Identify which cell holds the provided text, then report its (X, Y) central coordinate. 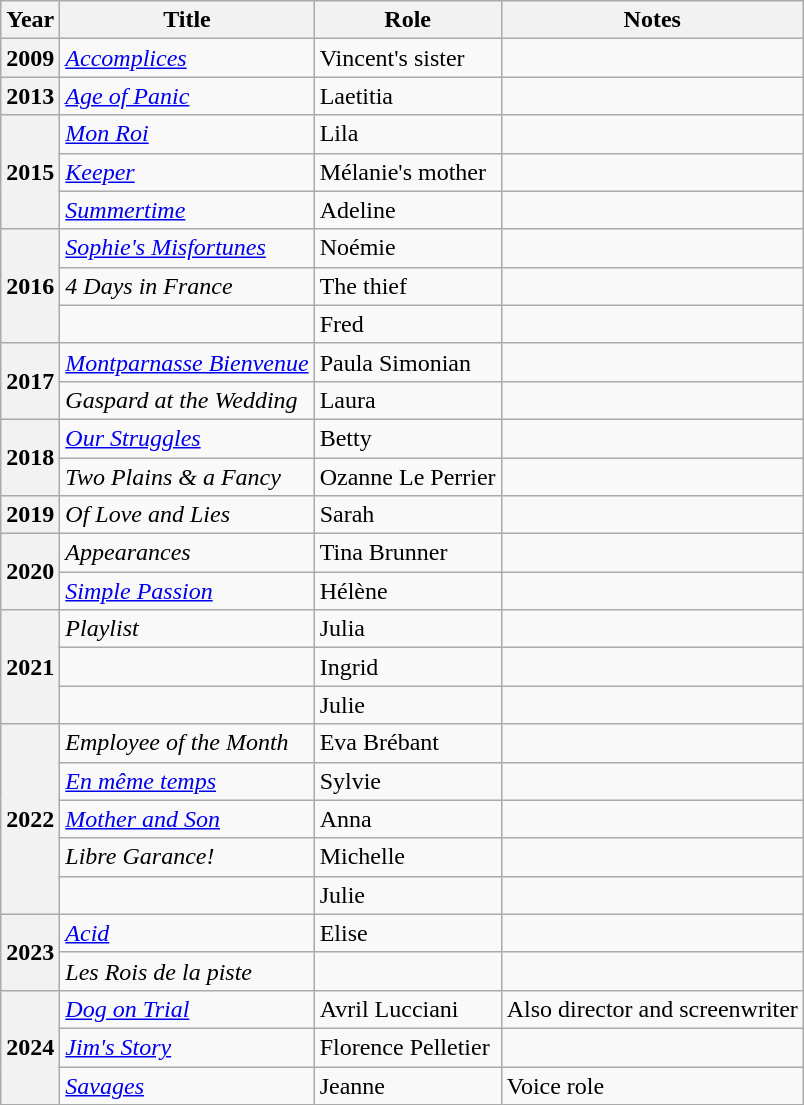
Noémie (408, 248)
Ozanne Le Perrier (408, 477)
Also director and screenwriter (652, 1009)
Lila (408, 134)
Playlist (187, 629)
Sylvie (408, 781)
2016 (30, 286)
Appearances (187, 553)
Vincent's sister (408, 58)
2017 (30, 381)
Keeper (187, 172)
Tina Brunner (408, 553)
2015 (30, 172)
2020 (30, 572)
Voice role (652, 1085)
Mon Roi (187, 134)
Notes (652, 20)
Jeanne (408, 1085)
2013 (30, 96)
Two Plains & a Fancy (187, 477)
Role (408, 20)
Anna (408, 819)
Accomplices (187, 58)
2022 (30, 819)
Les Rois de la piste (187, 971)
Eva Brébant (408, 743)
Mélanie's mother (408, 172)
Simple Passion (187, 591)
2023 (30, 952)
2019 (30, 515)
Hélène (408, 591)
Ingrid (408, 667)
Libre Garance! (187, 857)
Montparnasse Bienvenue (187, 362)
Sophie's Misfortunes (187, 248)
En même temps (187, 781)
Laetitia (408, 96)
Our Struggles (187, 438)
Avril Lucciani (408, 1009)
Age of Panic (187, 96)
The thief (408, 286)
Julia (408, 629)
Betty (408, 438)
Title (187, 20)
4 Days in France (187, 286)
Dog on Trial (187, 1009)
Mother and Son (187, 819)
Laura (408, 400)
Gaspard at the Wedding (187, 400)
Michelle (408, 857)
Sarah (408, 515)
Of Love and Lies (187, 515)
Jim's Story (187, 1047)
2024 (30, 1047)
Savages (187, 1085)
2018 (30, 457)
Adeline (408, 210)
Employee of the Month (187, 743)
Summertime (187, 210)
2021 (30, 667)
Fred (408, 324)
Year (30, 20)
Florence Pelletier (408, 1047)
Acid (187, 933)
Elise (408, 933)
2009 (30, 58)
Paula Simonian (408, 362)
